Find where the given text appears and provide that cell's center as (X, Y) coordinate. 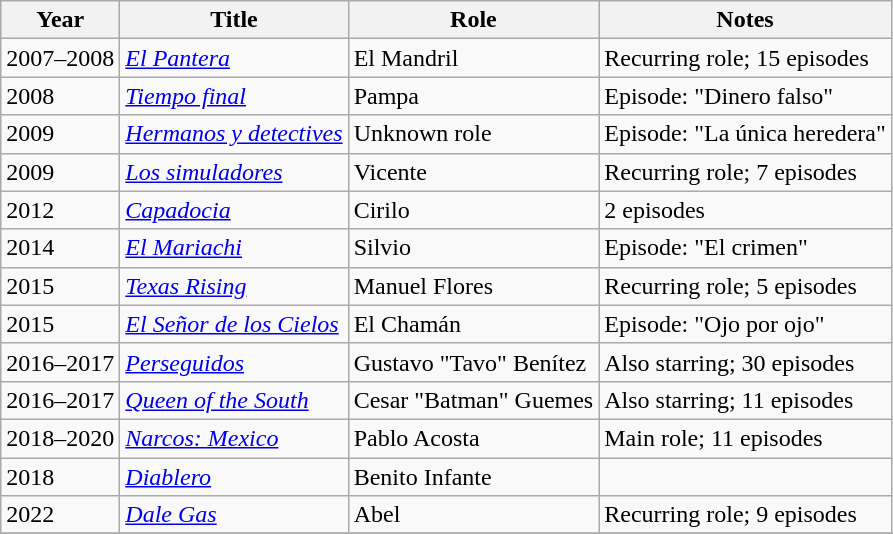
Texas Rising (234, 286)
Also starring; 11 episodes (746, 400)
El Mandril (474, 58)
Episode: "El crimen" (746, 248)
2018–2020 (60, 438)
Manuel Flores (474, 286)
Perseguidos (234, 362)
El Pantera (234, 58)
Unknown role (474, 134)
Hermanos y detectives (234, 134)
Episode: "La única heredera" (746, 134)
2014 (60, 248)
2008 (60, 96)
Recurring role; 7 episodes (746, 172)
Diablero (234, 477)
El Mariachi (234, 248)
Abel (474, 515)
Dale Gas (234, 515)
Episode: "Ojo por ojo" (746, 324)
El Señor de los Cielos (234, 324)
Role (474, 20)
Title (234, 20)
Capadocia (234, 210)
Los simuladores (234, 172)
Cirilo (474, 210)
Main role; 11 episodes (746, 438)
Cesar "Batman" Guemes (474, 400)
Gustavo "Tavo" Benítez (474, 362)
Also starring; 30 episodes (746, 362)
2007–2008 (60, 58)
2018 (60, 477)
Year (60, 20)
2012 (60, 210)
Narcos: Mexico (234, 438)
Pampa (474, 96)
Tiempo final (234, 96)
El Chamán (474, 324)
Silvio (474, 248)
Recurring role; 15 episodes (746, 58)
Queen of the South (234, 400)
Benito Infante (474, 477)
Vicente (474, 172)
Recurring role; 9 episodes (746, 515)
Pablo Acosta (474, 438)
Notes (746, 20)
2022 (60, 515)
Episode: "Dinero falso" (746, 96)
2 episodes (746, 210)
Recurring role; 5 episodes (746, 286)
